Return the [x, y] coordinate for the center point of the cell that contains the specified text.  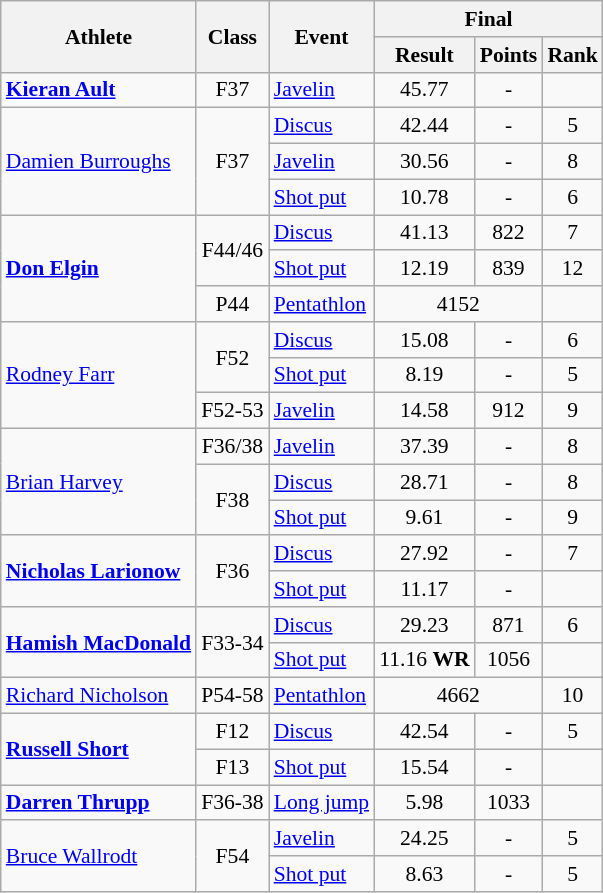
12 [572, 269]
Nicholas Larionow [98, 572]
F54 [232, 856]
Hamish MacDonald [98, 642]
F33-34 [232, 642]
822 [509, 233]
8.63 [424, 874]
1056 [509, 660]
30.56 [424, 162]
27.92 [424, 554]
11.16 WR [424, 660]
Result [424, 55]
Bruce Wallrodt [98, 856]
11.17 [424, 589]
F38 [232, 500]
8.19 [424, 375]
10 [572, 696]
Class [232, 36]
24.25 [424, 839]
14.58 [424, 411]
10.78 [424, 197]
15.54 [424, 767]
42.54 [424, 732]
15.08 [424, 340]
29.23 [424, 625]
Final [488, 19]
9.61 [424, 518]
45.77 [424, 90]
P54-58 [232, 696]
F52 [232, 358]
871 [509, 625]
Long jump [322, 803]
Kieran Ault [98, 90]
Brian Harvey [98, 482]
912 [509, 411]
Rodney Farr [98, 376]
Rank [572, 55]
Points [509, 55]
839 [509, 269]
F13 [232, 767]
1033 [509, 803]
28.71 [424, 482]
F12 [232, 732]
F52-53 [232, 411]
42.44 [424, 126]
12.19 [424, 269]
F36-38 [232, 803]
5.98 [424, 803]
Russell Short [98, 750]
Athlete [98, 36]
41.13 [424, 233]
Don Elgin [98, 268]
F36 [232, 572]
4662 [458, 696]
4152 [458, 304]
Richard Nicholson [98, 696]
P44 [232, 304]
Damien Burroughs [98, 162]
Darren Thrupp [98, 803]
F36/38 [232, 447]
Event [322, 36]
37.39 [424, 447]
F44/46 [232, 250]
